Return the (X, Y) coordinate for the center point of the cell that contains the specified text.  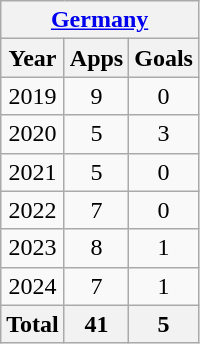
Year (33, 58)
3 (164, 134)
2023 (33, 248)
2019 (33, 96)
9 (96, 96)
Goals (164, 58)
Total (33, 324)
41 (96, 324)
2022 (33, 210)
Apps (96, 58)
Germany (100, 20)
2021 (33, 172)
2024 (33, 286)
8 (96, 248)
2020 (33, 134)
